Locate the cell with the specified text and output its [x, y] center coordinate. 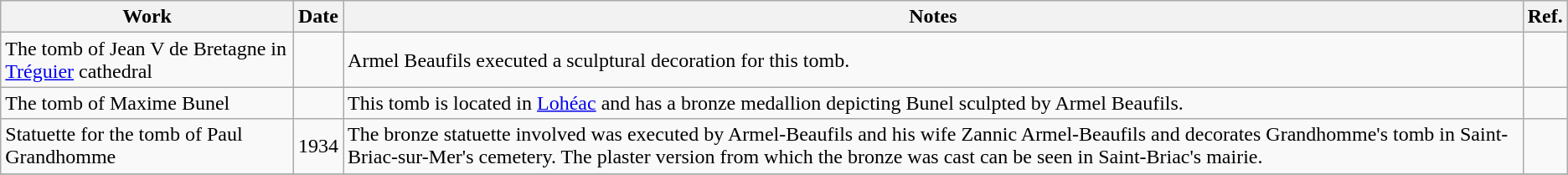
Armel Beaufils executed a sculptural decoration for this tomb. [933, 60]
Statuette for the tomb of Paul Grandhomme [147, 146]
1934 [318, 146]
Ref. [1545, 17]
This tomb is located in Lohéac and has a bronze medallion depicting Bunel sculpted by Armel Beaufils. [933, 103]
Notes [933, 17]
The tomb of Maxime Bunel [147, 103]
Work [147, 17]
Date [318, 17]
The tomb of Jean V de Bretagne in Tréguier cathedral [147, 60]
